Locate the cell with the specified text and output its [X, Y] center coordinate. 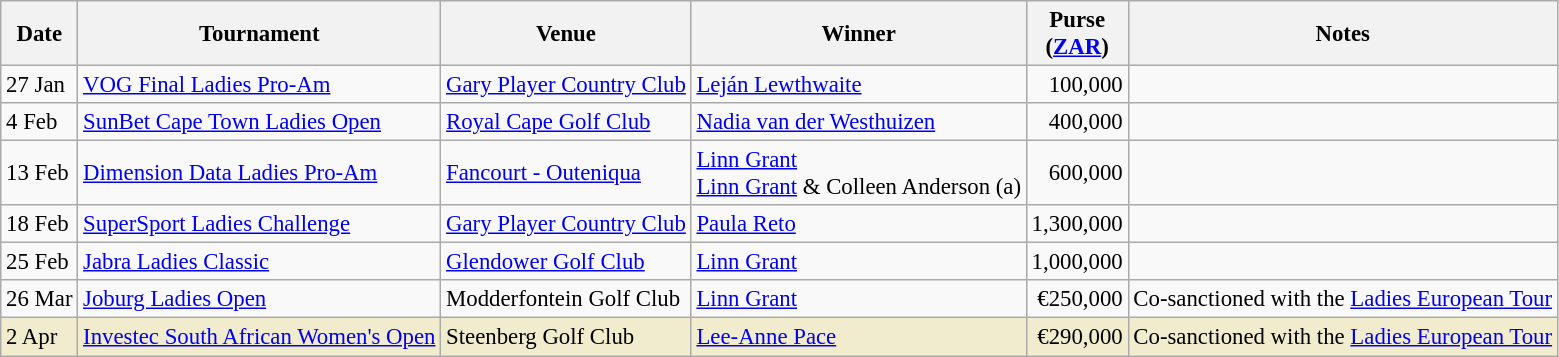
Joburg Ladies Open [260, 299]
Linn Grant Linn Grant & Colleen Anderson (a) [858, 174]
€250,000 [1077, 299]
Purse(ZAR) [1077, 34]
Leján Lewthwaite [858, 85]
Jabra Ladies Classic [260, 262]
Steenberg Golf Club [566, 337]
Date [40, 34]
400,000 [1077, 122]
Investec South African Women's Open [260, 337]
4 Feb [40, 122]
13 Feb [40, 174]
2 Apr [40, 337]
27 Jan [40, 85]
€290,000 [1077, 337]
26 Mar [40, 299]
25 Feb [40, 262]
SuperSport Ladies Challenge [260, 224]
600,000 [1077, 174]
Nadia van der Westhuizen [858, 122]
18 Feb [40, 224]
Royal Cape Golf Club [566, 122]
Glendower Golf Club [566, 262]
Lee-Anne Pace [858, 337]
1,000,000 [1077, 262]
100,000 [1077, 85]
Tournament [260, 34]
SunBet Cape Town Ladies Open [260, 122]
Paula Reto [858, 224]
Dimension Data Ladies Pro-Am [260, 174]
Fancourt - Outeniqua [566, 174]
VOG Final Ladies Pro-Am [260, 85]
1,300,000 [1077, 224]
Winner [858, 34]
Modderfontein Golf Club [566, 299]
Notes [1342, 34]
Venue [566, 34]
